Search for the cell housing the specified text and yield its [x, y] center coordinate. 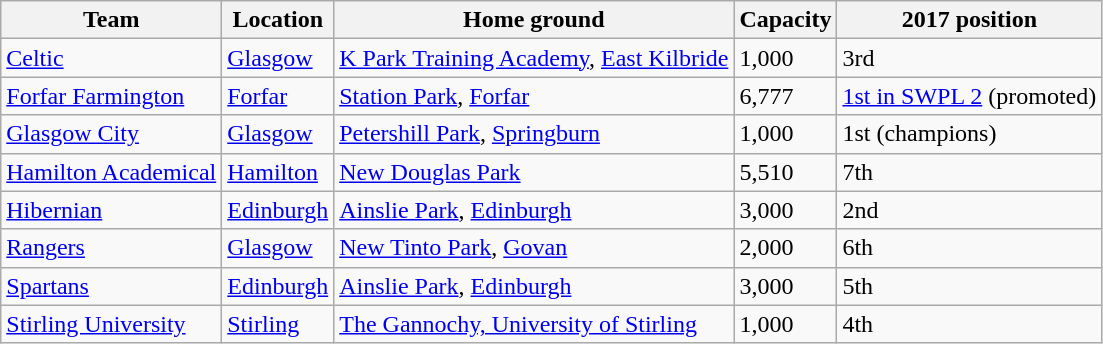
Station Park, Forfar [534, 96]
7th [970, 172]
K Park Training Academy, East Kilbride [534, 58]
New Douglas Park [534, 172]
Team [112, 20]
Glasgow City [112, 134]
Capacity [786, 20]
Hamilton [278, 172]
Forfar Farmington [112, 96]
Hamilton Academical [112, 172]
5,510 [786, 172]
3rd [970, 58]
Home ground [534, 20]
New Tinto Park, Govan [534, 248]
Location [278, 20]
Spartans [112, 286]
6,777 [786, 96]
6th [970, 248]
Petershill Park, Springburn [534, 134]
Stirling [278, 324]
Hibernian [112, 210]
Celtic [112, 58]
1st (champions) [970, 134]
4th [970, 324]
1st in SWPL 2 (promoted) [970, 96]
Rangers [112, 248]
The Gannochy, University of Stirling [534, 324]
2nd [970, 210]
Forfar [278, 96]
2,000 [786, 248]
5th [970, 286]
Stirling University [112, 324]
2017 position [970, 20]
